Find where the given text appears and provide that cell's center as (X, Y) coordinate. 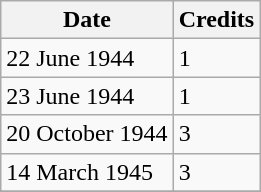
22 June 1944 (87, 58)
14 March 1945 (87, 172)
20 October 1944 (87, 134)
Date (87, 20)
Credits (216, 20)
23 June 1944 (87, 96)
